Return [x, y] of the center of cell containing provided text 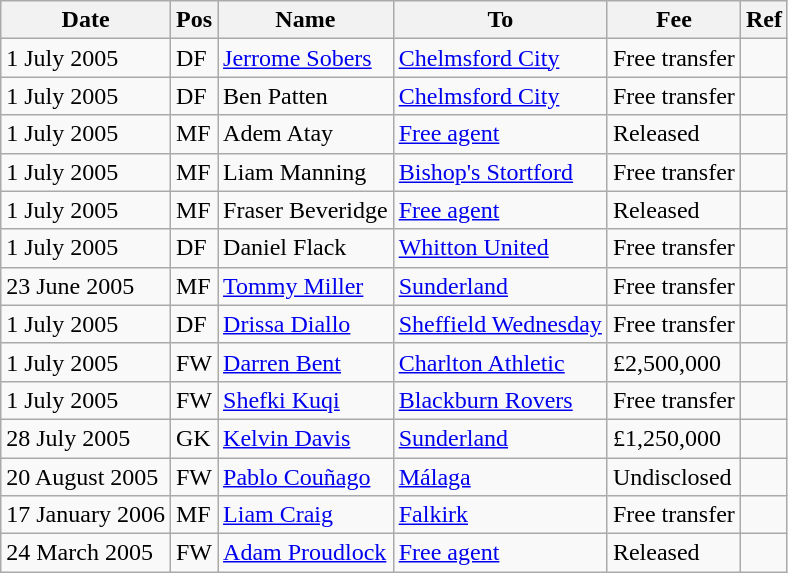
23 June 2005 [86, 286]
20 August 2005 [86, 477]
Pablo Couñago [306, 477]
Fee [674, 20]
Falkirk [500, 515]
Name [306, 20]
24 March 2005 [86, 553]
Darren Bent [306, 362]
Ben Patten [306, 96]
Whitton United [500, 248]
Tommy Miller [306, 286]
Undisclosed [674, 477]
Fraser Beveridge [306, 210]
Adam Proudlock [306, 553]
Drissa Diallo [306, 324]
Kelvin Davis [306, 438]
Liam Craig [306, 515]
Date [86, 20]
To [500, 20]
£1,250,000 [674, 438]
£2,500,000 [674, 362]
Sheffield Wednesday [500, 324]
Jerrome Sobers [306, 58]
Blackburn Rovers [500, 400]
Shefki Kuqi [306, 400]
GK [194, 438]
17 January 2006 [86, 515]
Daniel Flack [306, 248]
Adem Atay [306, 134]
Málaga [500, 477]
Ref [764, 20]
Pos [194, 20]
Bishop's Stortford [500, 172]
28 July 2005 [86, 438]
Charlton Athletic [500, 362]
Liam Manning [306, 172]
